For the text-containing cell, return its midpoint in (X, Y) coordinate format. 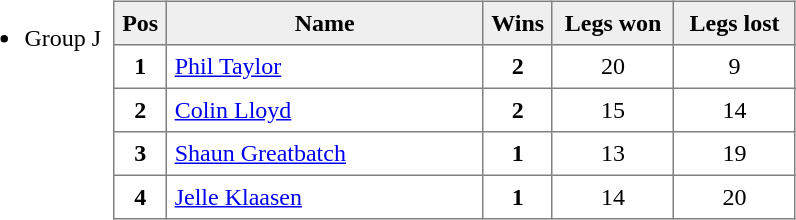
Jelle Klaasen (324, 197)
Legs won (613, 23)
Shaun Greatbatch (324, 154)
9 (735, 67)
Colin Lloyd (324, 110)
Pos (140, 23)
4 (140, 197)
Legs lost (735, 23)
3 (140, 154)
19 (735, 154)
Wins (518, 23)
15 (613, 110)
Phil Taylor (324, 67)
13 (613, 154)
Name (324, 23)
